Determine the (x, y) coordinate at the center of the cell enclosing the given text.  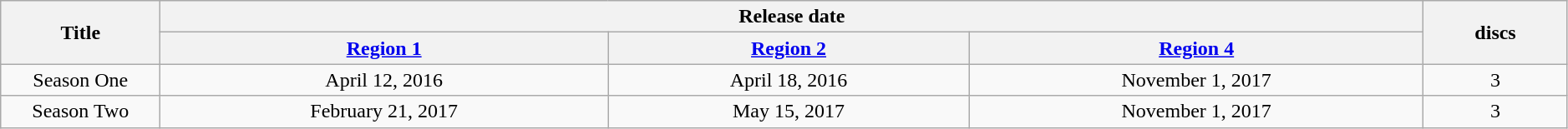
April 12, 2016 (384, 80)
Region 4 (1196, 48)
Release date (792, 17)
Region 2 (789, 48)
May 15, 2017 (789, 112)
Region 1 (384, 48)
discs (1495, 32)
Title (80, 32)
Season One (80, 80)
February 21, 2017 (384, 112)
Season Two (80, 112)
April 18, 2016 (789, 80)
